Pinpoint the cell where the given text exists, returning its (x, y) midpoint coordinate. 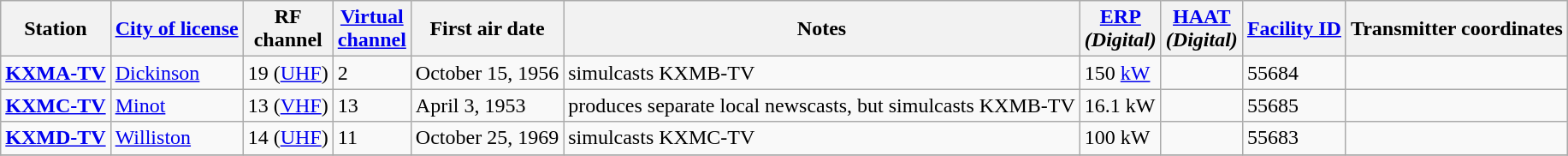
55684 (1293, 73)
Williston (176, 138)
KXMC-TV (56, 105)
14 (UHF) (287, 138)
RFchannel (287, 29)
KXMA-TV (56, 73)
City of license (176, 29)
October 25, 1969 (487, 138)
simulcasts KXMB-TV (822, 73)
Station (56, 29)
Notes (822, 29)
October 15, 1956 (487, 73)
Virtualchannel (371, 29)
HAAT(Digital) (1201, 29)
55685 (1293, 105)
55683 (1293, 138)
ERP(Digital) (1121, 29)
19 (UHF) (287, 73)
First air date (487, 29)
100 kW (1121, 138)
13 (VHF) (287, 105)
150 kW (1121, 73)
13 (371, 105)
KXMD-TV (56, 138)
2 (371, 73)
April 3, 1953 (487, 105)
Transmitter coordinates (1456, 29)
Minot (176, 105)
produces separate local newscasts, but simulcasts KXMB-TV (822, 105)
11 (371, 138)
16.1 kW (1121, 105)
Facility ID (1293, 29)
Dickinson (176, 73)
simulcasts KXMC-TV (822, 138)
